Output the (x, y) coordinate of the center of the cell containing the given text.  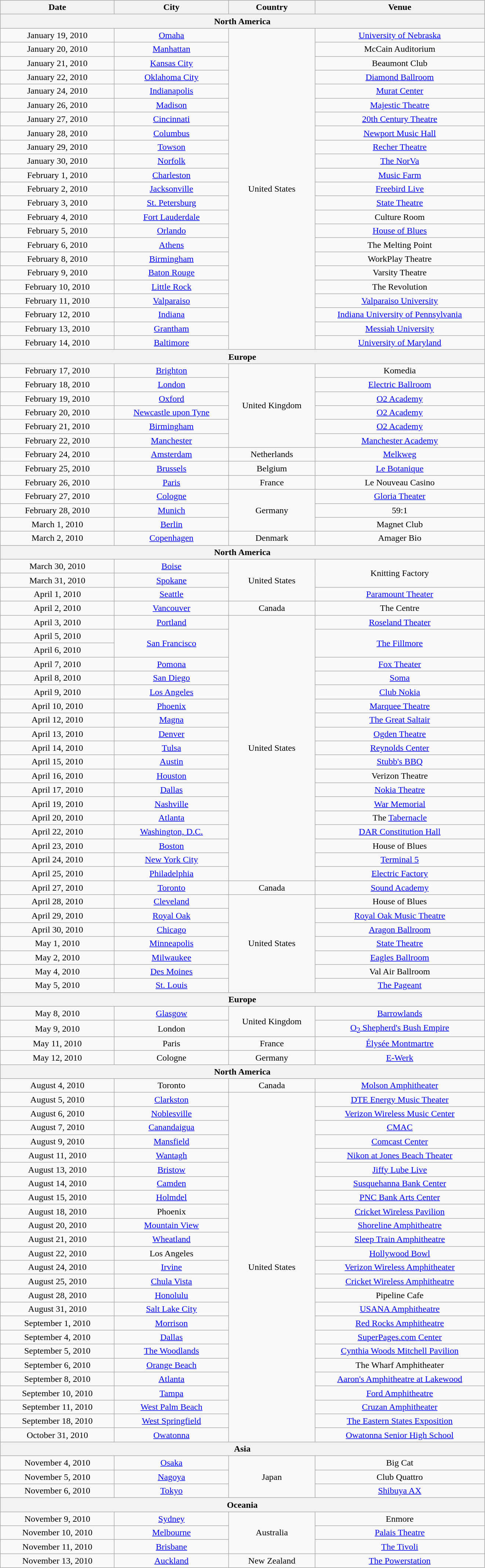
The Powerstation (400, 1561)
WorkPlay Theatre (400, 259)
Brighton (172, 370)
Tulsa (172, 748)
Chicago (172, 930)
February 28, 2010 (57, 510)
Nagoya (172, 1477)
August 6, 2010 (57, 1113)
Verizon Wireless Amphitheater (400, 1267)
Ogden Theatre (400, 734)
May 8, 2010 (57, 1013)
April 8, 2010 (57, 678)
Manchester Academy (400, 441)
Canandaigua (172, 1127)
O2 Shepherd's Bush Empire (400, 1028)
Marquee Theatre (400, 706)
Enmore (400, 1519)
Noblesville (172, 1113)
August 22, 2010 (57, 1253)
Palais Theatre (400, 1533)
West Springfield (172, 1421)
January 30, 2010 (57, 161)
January 22, 2010 (57, 77)
Sound Academy (400, 888)
February 11, 2010 (57, 301)
E-Werk (400, 1058)
Electric Factory (400, 874)
PNC Bank Arts Center (400, 1197)
Oklahoma City (172, 77)
Chula Vista (172, 1281)
Spokane (172, 580)
Big Cat (400, 1463)
The Wharf Amphitheater (400, 1365)
Le Botanique (400, 468)
Magna (172, 720)
Diamond Ballroom (400, 77)
Jacksonville (172, 189)
Messiah University (400, 329)
Norfolk (172, 161)
Brisbane (172, 1547)
Royal Oak (172, 916)
February 3, 2010 (57, 203)
November 13, 2010 (57, 1561)
Washington, D.C. (172, 832)
Omaha (172, 35)
February 5, 2010 (57, 231)
Aragon Ballroom (400, 930)
Wantagh (172, 1155)
November 10, 2010 (57, 1533)
Royal Oak Music Theatre (400, 916)
February 25, 2010 (57, 468)
SuperPages.com Center (400, 1337)
Freebird Live (400, 189)
March 31, 2010 (57, 580)
Amager Bio (400, 538)
Indiana University of Pennsylvania (400, 315)
The Woodlands (172, 1351)
May 1, 2010 (57, 944)
Indianapolis (172, 91)
September 1, 2010 (57, 1323)
Milwaukee (172, 957)
St. Louis (172, 985)
The NorVa (400, 161)
January 21, 2010 (57, 63)
April 20, 2010 (57, 818)
April 3, 2010 (57, 622)
The Tabernacle (400, 818)
Verizon Theatre (400, 776)
Copenhagen (172, 538)
Red Rocks Amphitheatre (400, 1323)
November 11, 2010 (57, 1547)
Portland (172, 622)
April 15, 2010 (57, 762)
August 21, 2010 (57, 1239)
Gloria Theater (400, 496)
Fox Theater (400, 664)
Cincinnati (172, 119)
Des Moines (172, 971)
Nokia Theatre (400, 790)
April 6, 2010 (57, 650)
Komedia (400, 370)
September 11, 2010 (57, 1407)
Tampa (172, 1393)
February 26, 2010 (57, 482)
April 22, 2010 (57, 832)
Owatonna Senior High School (400, 1435)
September 4, 2010 (57, 1337)
Munich (172, 510)
September 8, 2010 (57, 1379)
April 28, 2010 (57, 902)
McCain Auditorium (400, 49)
Ford Amphitheatre (400, 1393)
February 8, 2010 (57, 259)
USANA Amphitheatre (400, 1309)
August 11, 2010 (57, 1155)
Venue (400, 7)
October 31, 2010 (57, 1435)
The Eastern States Exposition (400, 1421)
August 14, 2010 (57, 1183)
February 6, 2010 (57, 245)
Japan (272, 1477)
February 24, 2010 (57, 455)
DTE Energy Music Theater (400, 1100)
20th Century Theatre (400, 119)
Beaumont Club (400, 63)
Wheatland (172, 1239)
May 4, 2010 (57, 971)
Oxford (172, 398)
St. Petersburg (172, 203)
April 5, 2010 (57, 636)
February 22, 2010 (57, 441)
April 27, 2010 (57, 888)
Susquehanna Bank Center (400, 1183)
City (172, 7)
Belgium (272, 468)
Date (57, 7)
April 17, 2010 (57, 790)
Mansfield (172, 1141)
San Francisco (172, 643)
May 9, 2010 (57, 1028)
August 31, 2010 (57, 1309)
March 2, 2010 (57, 538)
February 20, 2010 (57, 413)
Orange Beach (172, 1365)
November 5, 2010 (57, 1477)
Cleveland (172, 902)
Houston (172, 776)
September 18, 2010 (57, 1421)
Newport Music Hall (400, 133)
Aaron's Amphitheatre at Lakewood (400, 1379)
February 13, 2010 (57, 329)
Austin (172, 762)
Denver (172, 734)
Nikon at Jones Beach Theater (400, 1155)
Shoreline Amphitheatre (400, 1225)
Madison (172, 105)
February 19, 2010 (57, 398)
April 16, 2010 (57, 776)
April 7, 2010 (57, 664)
February 27, 2010 (57, 496)
Vancouver (172, 608)
April 24, 2010 (57, 860)
Baton Rouge (172, 273)
February 14, 2010 (57, 343)
Valparaiso (172, 301)
May 5, 2010 (57, 985)
Osaka (172, 1463)
Auckland (172, 1561)
Sleep Train Amphitheatre (400, 1239)
Cynthia Woods Mitchell Pavilion (400, 1351)
Holmdel (172, 1197)
Boston (172, 845)
February 9, 2010 (57, 273)
Soma (400, 678)
January 27, 2010 (57, 119)
Cricket Wireless Amphitheatre (400, 1281)
The Revolution (400, 287)
Country (272, 7)
Electric Ballroom (400, 384)
Kansas City (172, 63)
Élysée Montmartre (400, 1044)
CMAC (400, 1127)
March 1, 2010 (57, 524)
Baltimore (172, 343)
November 6, 2010 (57, 1491)
April 1, 2010 (57, 594)
April 9, 2010 (57, 692)
August 28, 2010 (57, 1295)
Owatonna (172, 1435)
February 1, 2010 (57, 175)
Magnet Club (400, 524)
January 24, 2010 (57, 91)
Morrison (172, 1323)
April 19, 2010 (57, 804)
DAR Constitution Hall (400, 832)
Denmark (272, 538)
Salt Lake City (172, 1309)
The Fillmore (400, 643)
Recher Theatre (400, 147)
Oceania (242, 1505)
February 12, 2010 (57, 315)
August 20, 2010 (57, 1225)
Orlando (172, 231)
War Memorial (400, 804)
April 12, 2010 (57, 720)
Netherlands (272, 455)
Hollywood Bowl (400, 1253)
Val Air Ballroom (400, 971)
Little Rock (172, 287)
West Palm Beach (172, 1407)
Tokyo (172, 1491)
May 11, 2010 (57, 1044)
Roseland Theater (400, 622)
University of Nebraska (400, 35)
Columbus (172, 133)
April 14, 2010 (57, 748)
University of Maryland (400, 343)
August 24, 2010 (57, 1267)
Mountain View (172, 1225)
The Centre (400, 608)
Pipeline Cafe (400, 1295)
Newcastle upon Tyne (172, 413)
April 23, 2010 (57, 845)
Athens (172, 245)
September 6, 2010 (57, 1365)
August 9, 2010 (57, 1141)
Culture Room (400, 217)
April 25, 2010 (57, 874)
Seattle (172, 594)
Towson (172, 147)
August 25, 2010 (57, 1281)
February 2, 2010 (57, 189)
The Tivoli (400, 1547)
Glasgow (172, 1013)
August 5, 2010 (57, 1100)
Majestic Theatre (400, 105)
Indiana (172, 315)
August 15, 2010 (57, 1197)
April 30, 2010 (57, 930)
Brussels (172, 468)
Stubb's BBQ (400, 762)
59:1 (400, 510)
April 29, 2010 (57, 916)
Amsterdam (172, 455)
Nashville (172, 804)
Jiffy Lube Live (400, 1169)
Melkweg (400, 455)
August 7, 2010 (57, 1127)
The Great Saltair (400, 720)
Sydney (172, 1519)
Reynolds Center (400, 748)
January 29, 2010 (57, 147)
Murat Center (400, 91)
Varsity Theatre (400, 273)
January 26, 2010 (57, 105)
September 5, 2010 (57, 1351)
November 4, 2010 (57, 1463)
Boise (172, 566)
Terminal 5 (400, 860)
February 17, 2010 (57, 370)
April 2, 2010 (57, 608)
Pomona (172, 664)
Minneapolis (172, 944)
New Zealand (272, 1561)
Honolulu (172, 1295)
Club Quattro (400, 1477)
February 21, 2010 (57, 427)
Molson Amphitheater (400, 1086)
April 13, 2010 (57, 734)
Melbourne (172, 1533)
March 30, 2010 (57, 566)
Verizon Wireless Music Center (400, 1113)
San Diego (172, 678)
August 18, 2010 (57, 1211)
Music Farm (400, 175)
Le Nouveau Casino (400, 482)
May 12, 2010 (57, 1058)
Shibuya AX (400, 1491)
The Pageant (400, 985)
New York City (172, 860)
Philadelphia (172, 874)
February 10, 2010 (57, 287)
May 2, 2010 (57, 957)
Valparaiso University (400, 301)
January 20, 2010 (57, 49)
Fort Lauderdale (172, 217)
April 10, 2010 (57, 706)
Paramount Theater (400, 594)
February 18, 2010 (57, 384)
Knitting Factory (400, 573)
Cricket Wireless Pavilion (400, 1211)
Irvine (172, 1267)
January 28, 2010 (57, 133)
Grantham (172, 329)
Manhattan (172, 49)
Australia (272, 1533)
February 4, 2010 (57, 217)
Clarkston (172, 1100)
Berlin (172, 524)
Comcast Center (400, 1141)
November 9, 2010 (57, 1519)
Bristow (172, 1169)
Eagles Ballroom (400, 957)
Barrowlands (400, 1013)
Camden (172, 1183)
The Melting Point (400, 245)
Asia (242, 1449)
Cruzan Amphitheater (400, 1407)
September 10, 2010 (57, 1393)
Manchester (172, 441)
August 13, 2010 (57, 1169)
August 4, 2010 (57, 1086)
January 19, 2010 (57, 35)
Club Nokia (400, 692)
Charleston (172, 175)
